Detect which cell encompasses the target text, then output its (X, Y) center coordinate. 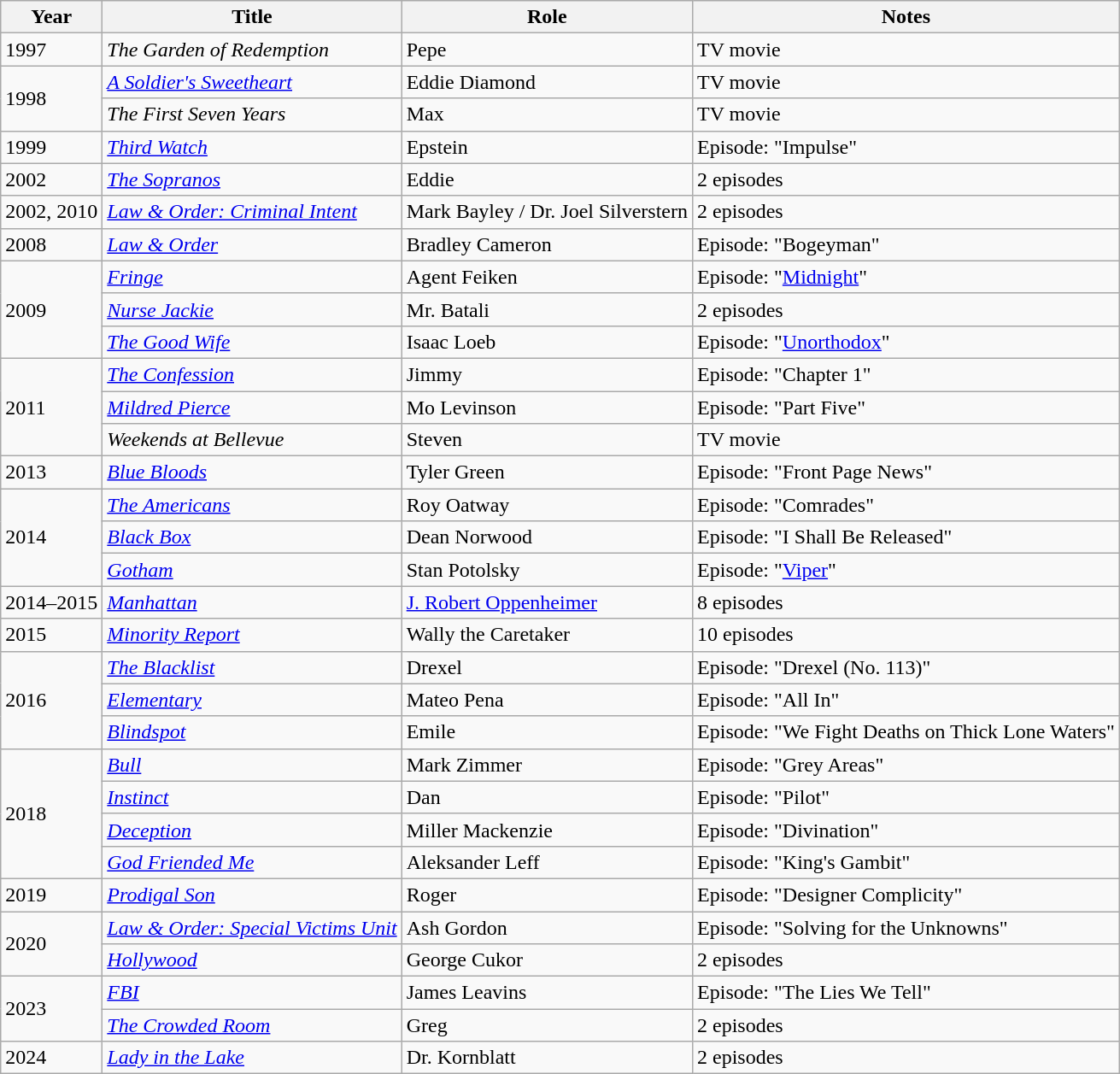
Episode: "King's Gambit" (906, 862)
Mateo Pena (547, 700)
Blue Bloods (252, 472)
8 episodes (906, 602)
Episode: "Chapter 1" (906, 374)
The Good Wife (252, 342)
Third Watch (252, 147)
2008 (51, 244)
2002 (51, 179)
The Blacklist (252, 667)
Year (51, 17)
Blindspot (252, 732)
Episode: "Grey Areas" (906, 765)
10 episodes (906, 635)
2023 (51, 1009)
Law & Order (252, 244)
Episode: "Part Five" (906, 408)
2014 (51, 537)
Steven (547, 440)
Fringe (252, 277)
Miller Mackenzie (547, 830)
Episode: "Midnight" (906, 277)
James Leavins (547, 993)
Episode: "Designer Complicity" (906, 895)
Aleksander Leff (547, 862)
Eddie (547, 179)
Mildred Pierce (252, 408)
Prodigal Son (252, 895)
Dean Norwood (547, 537)
Epstein (547, 147)
Nurse Jackie (252, 309)
Mo Levinson (547, 408)
Dr. Kornblatt (547, 1058)
Stan Potolsky (547, 570)
Weekends at Bellevue (252, 440)
2018 (51, 813)
Mr. Batali (547, 309)
Eddie Diamond (547, 82)
Episode: "All In" (906, 700)
Episode: "Solving for the Unknowns" (906, 927)
Ash Gordon (547, 927)
Roy Oatway (547, 505)
2015 (51, 635)
Emile (547, 732)
Title (252, 17)
2020 (51, 943)
Instinct (252, 797)
Law & Order: Criminal Intent (252, 212)
Drexel (547, 667)
The First Seven Years (252, 114)
The Confession (252, 374)
2009 (51, 309)
George Cukor (547, 960)
The Crowded Room (252, 1025)
2016 (51, 700)
Episode: "Viper" (906, 570)
Max (547, 114)
Jimmy (547, 374)
Law & Order: Special Victims Unit (252, 927)
Mark Bayley / Dr. Joel Silverstern (547, 212)
2019 (51, 895)
Minority Report (252, 635)
The Americans (252, 505)
FBI (252, 993)
J. Robert Oppenheimer (547, 602)
Episode: "Divination" (906, 830)
Deception (252, 830)
Wally the Caretaker (547, 635)
Roger (547, 895)
2024 (51, 1058)
Episode: "Comrades" (906, 505)
Episode: "Impulse" (906, 147)
Mark Zimmer (547, 765)
Episode: "We Fight Deaths on Thick Lone Waters" (906, 732)
Gotham (252, 570)
Episode: "Pilot" (906, 797)
Greg (547, 1025)
1998 (51, 98)
Episode: "Bogeyman" (906, 244)
2002, 2010 (51, 212)
Episode: "The Lies We Tell" (906, 993)
Elementary (252, 700)
Isaac Loeb (547, 342)
Black Box (252, 537)
Agent Feiken (547, 277)
1997 (51, 50)
Bull (252, 765)
2013 (51, 472)
Dan (547, 797)
Episode: "Drexel (No. 113)" (906, 667)
The Sopranos (252, 179)
A Soldier's Sweetheart (252, 82)
Pepe (547, 50)
1999 (51, 147)
Lady in the Lake (252, 1058)
Hollywood (252, 960)
Episode: "Front Page News" (906, 472)
Episode: "Unorthodox" (906, 342)
Episode: "I Shall Be Released" (906, 537)
Notes (906, 17)
2011 (51, 407)
Bradley Cameron (547, 244)
The Garden of Redemption (252, 50)
Tyler Green (547, 472)
2014–2015 (51, 602)
Manhattan (252, 602)
Role (547, 17)
God Friended Me (252, 862)
